Extract the (X, Y) coordinate from the center of the cell holding the provided text.  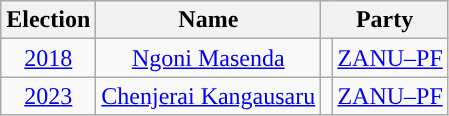
Chenjerai Kangausaru (208, 96)
2023 (48, 96)
Name (208, 20)
Election (48, 20)
Ngoni Masenda (208, 58)
2018 (48, 58)
Party (384, 20)
